Search for the cell housing the specified text and yield its [x, y] center coordinate. 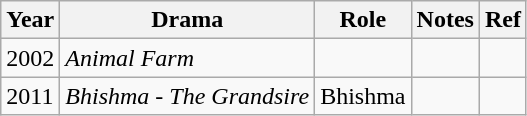
Year [30, 20]
Animal Farm [188, 58]
Ref [502, 20]
Role [363, 20]
2011 [30, 96]
2002 [30, 58]
Drama [188, 20]
Bhishma - The Grandsire [188, 96]
Notes [445, 20]
Bhishma [363, 96]
